Pinpoint the cell where the given text exists, returning its [X, Y] midpoint coordinate. 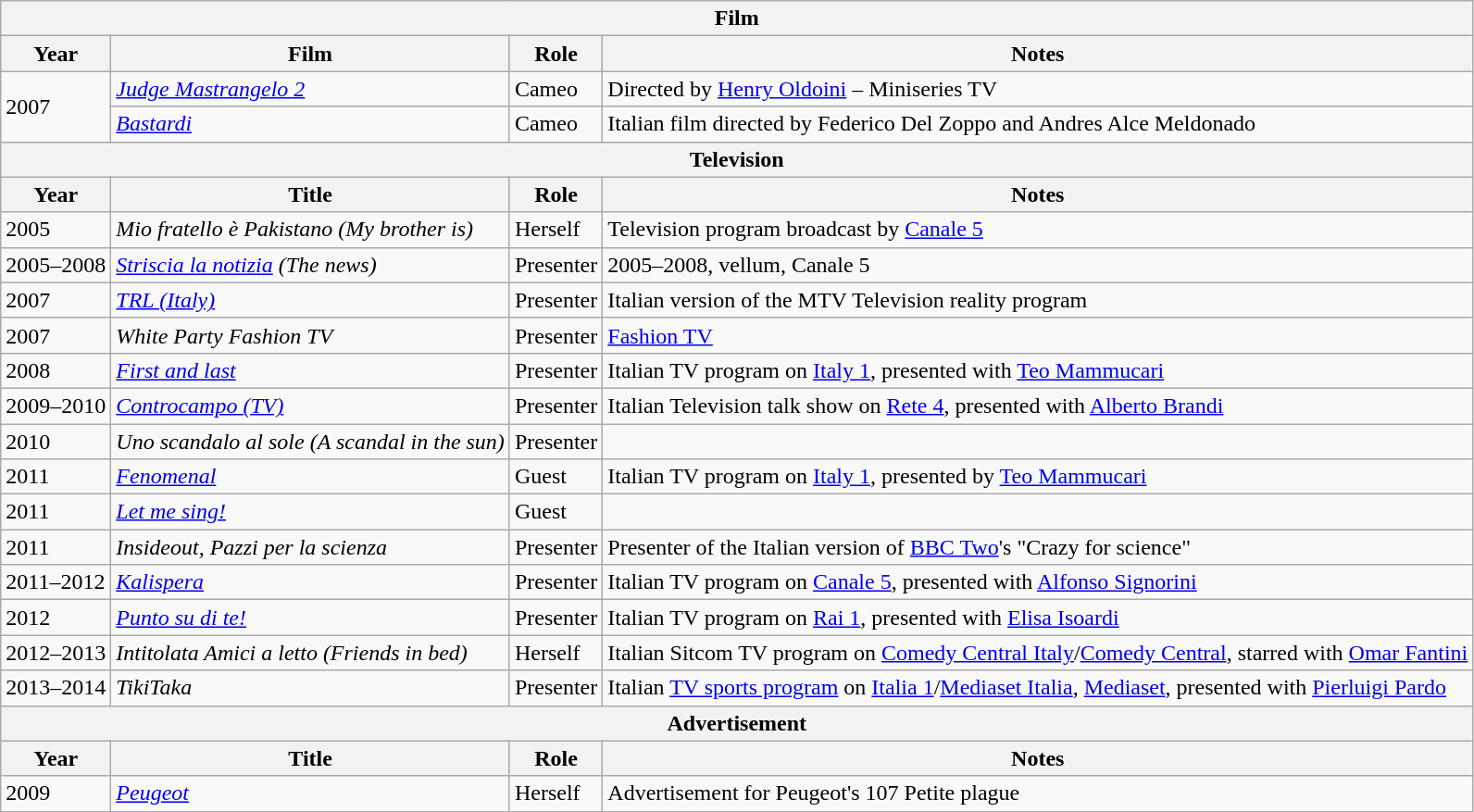
Advertisement for Peugeot's 107 Petite plague [1038, 793]
2005 [56, 230]
2009 [56, 793]
TRL (Italy) [311, 300]
2009–2010 [56, 406]
Italian TV program on Rai 1, presented with Elisa Isoardi [1038, 618]
Let me sing! [311, 512]
Fenomenal [311, 477]
Mio fratello è Pakistano (My brother is) [311, 230]
Directed by Henry Oldoini – Miniseries TV [1038, 89]
Striscia la notizia (The news) [311, 265]
Intitolata Amici a letto (Friends in bed) [311, 653]
Fashion TV [1038, 335]
Italian Sitcom TV program on Comedy Central Italy/Comedy Central, starred with Omar Fantini [1038, 653]
Italian TV sports program on Italia 1/Mediaset Italia, Mediaset, presented with Pierluigi Pardo [1038, 688]
Uno scandalo al sole (A scandal in the sun) [311, 442]
Italian version of the MTV Television reality program [1038, 300]
Italian Television talk show on Rete 4, presented with Alberto Brandi [1038, 406]
2012–2013 [56, 653]
Punto su di te! [311, 618]
Television [737, 159]
Insideout, Pazzi per la scienza [311, 547]
First and last [311, 370]
Peugeot [311, 793]
2010 [56, 442]
Bastardi [311, 124]
Advertisement [737, 723]
2005–2008, vellum, Canale 5 [1038, 265]
2012 [56, 618]
Presenter of the Italian version of BBC Two's "Crazy for science" [1038, 547]
Italian TV program on Canale 5, presented with Alfonso Signorini [1038, 582]
White Party Fashion TV [311, 335]
Italian TV program on Italy 1, presented by Teo Mammucari [1038, 477]
TikiTaka [311, 688]
Kalispera [311, 582]
2011–2012 [56, 582]
Italian film directed by Federico Del Zoppo and Andres Alce Meldonado [1038, 124]
2005–2008 [56, 265]
Judge Mastrangelo 2 [311, 89]
Television program broadcast by Canale 5 [1038, 230]
2008 [56, 370]
2013–2014 [56, 688]
Controcampo (TV) [311, 406]
Italian TV program on Italy 1, presented with Teo Mammucari [1038, 370]
